Return [X, Y] of the center of cell containing provided text 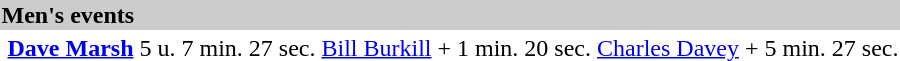
Men's events [450, 15]
